Determine the [X, Y] coordinate at the center of the cell enclosing the given text.  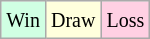
Draw [72, 20]
Win [24, 20]
Loss [126, 20]
